Detect which cell encompasses the target text, then output its (X, Y) center coordinate. 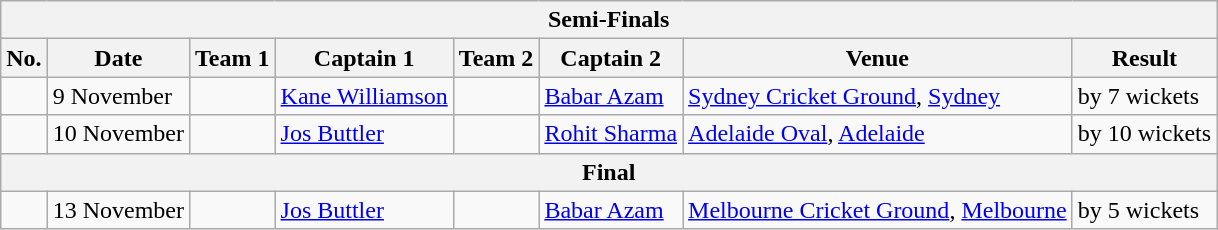
Final (609, 172)
Captain 1 (364, 58)
13 November (118, 210)
Semi-Finals (609, 20)
Captain 2 (611, 58)
by 10 wickets (1144, 134)
Sydney Cricket Ground, Sydney (878, 96)
Venue (878, 58)
by 7 wickets (1144, 96)
Adelaide Oval, Adelaide (878, 134)
Team 1 (233, 58)
by 5 wickets (1144, 210)
Kane Williamson (364, 96)
10 November (118, 134)
Result (1144, 58)
Team 2 (496, 58)
9 November (118, 96)
Melbourne Cricket Ground, Melbourne (878, 210)
Rohit Sharma (611, 134)
No. (24, 58)
Date (118, 58)
